Determine the [X, Y] coordinate at the center of the cell enclosing the given text.  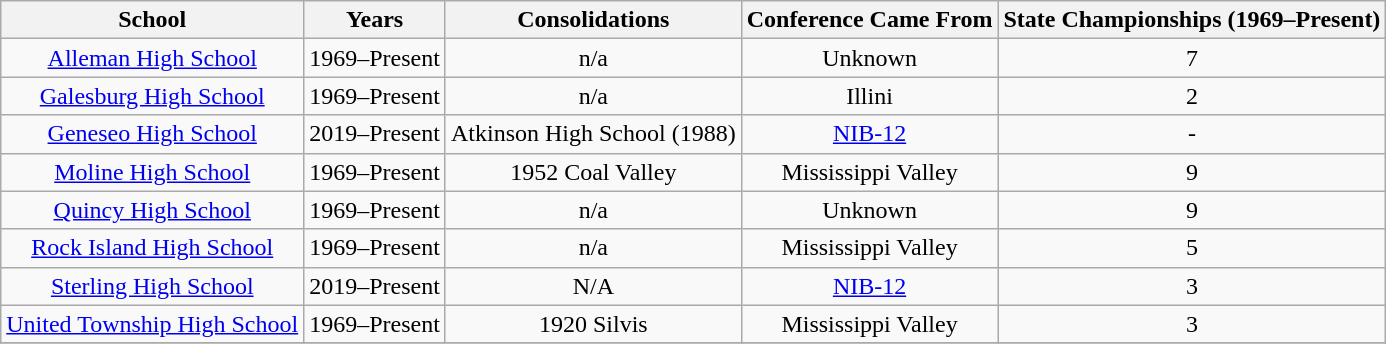
Illini [870, 96]
Moline High School [152, 172]
N/A [593, 286]
School [152, 20]
United Township High School [152, 324]
Sterling High School [152, 286]
5 [1192, 248]
State Championships (1969–Present) [1192, 20]
2 [1192, 96]
Consolidations [593, 20]
Conference Came From [870, 20]
1952 Coal Valley [593, 172]
Geneseo High School [152, 134]
Rock Island High School [152, 248]
- [1192, 134]
Alleman High School [152, 58]
Atkinson High School (1988) [593, 134]
Quincy High School [152, 210]
1920 Silvis [593, 324]
Years [375, 20]
7 [1192, 58]
Galesburg High School [152, 96]
